Identify which cell holds the provided text, then report its (X, Y) central coordinate. 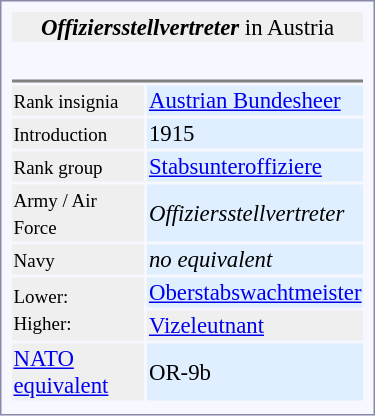
OR-9b (255, 372)
Austrian Bundesheer (255, 101)
1915 (255, 133)
Army / Air Force (78, 212)
Stabsunteroffiziere (255, 167)
Oberstabswachtmeister (255, 293)
Rank insignia (78, 101)
Rank group (78, 167)
Navy (78, 259)
Vizeleutnant (255, 325)
NATOequivalent (78, 372)
Offiziersstellvertreter in Austria (188, 27)
Offiziersstellvertreter (255, 212)
Introduction (78, 133)
no equivalent (255, 259)
Lower:Higher: (78, 310)
